Capture the cell that displays the provided text and extract its [X, Y] central coordinate. 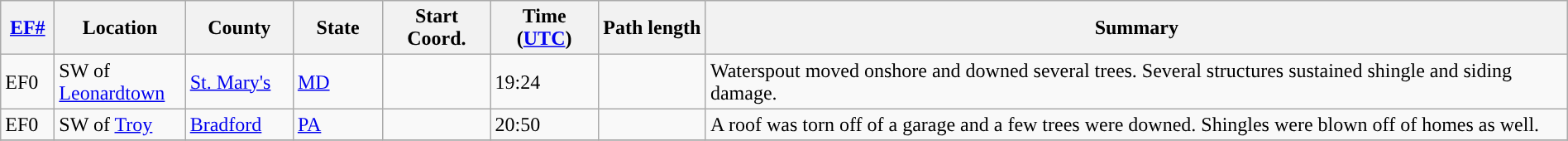
PA [337, 124]
Path length [652, 28]
19:24 [544, 81]
Location [120, 28]
20:50 [544, 124]
A roof was torn off of a garage and a few trees were downed. Shingles were blown off of homes as well. [1136, 124]
County [239, 28]
Waterspout moved onshore and downed several trees. Several structures sustained shingle and siding damage. [1136, 81]
St. Mary's [239, 81]
SW of Troy [120, 124]
State [337, 28]
EF# [28, 28]
Time (UTC) [544, 28]
MD [337, 81]
Summary [1136, 28]
SW of Leonardtown [120, 81]
Start Coord. [437, 28]
Bradford [239, 124]
